Pinpoint the cell where the given text exists, returning its [X, Y] midpoint coordinate. 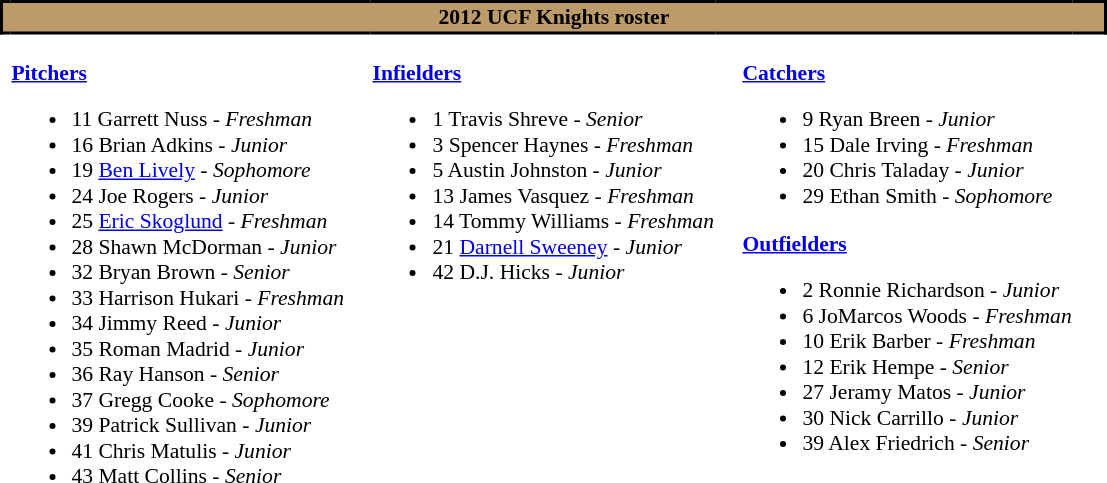
2012 UCF Knights roster [554, 18]
